Identify which cell holds the provided text, then report its (x, y) central coordinate. 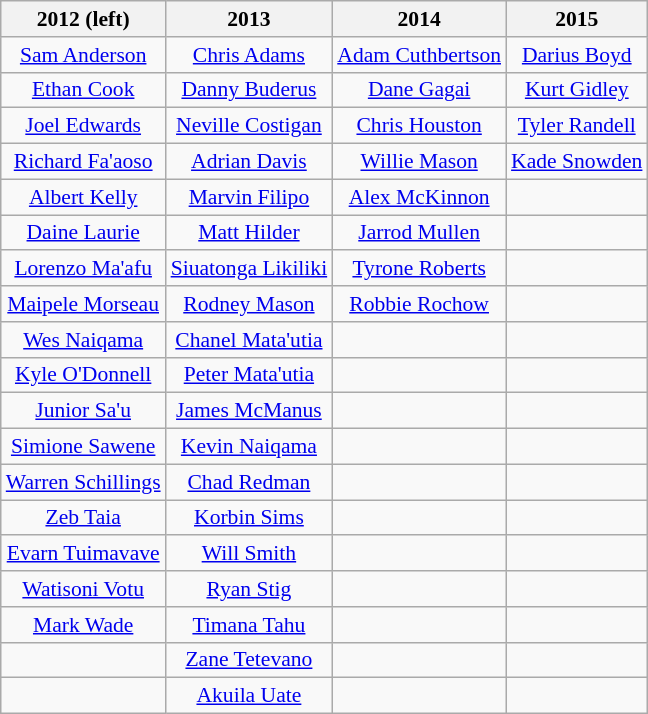
Lorenzo Ma'afu (84, 269)
Kade Snowden (576, 162)
Wes Naiqama (84, 340)
Daine Laurie (84, 233)
Kyle O'Donnell (84, 375)
2013 (250, 19)
Watisoni Votu (84, 589)
Junior Sa'u (84, 411)
Mark Wade (84, 625)
Joel Edwards (84, 126)
Albert Kelly (84, 197)
Timana Tahu (250, 625)
Jarrod Mullen (419, 233)
Siuatonga Likiliki (250, 269)
Maipele Morseau (84, 304)
Akuila Uate (250, 696)
Kurt Gidley (576, 90)
Adam Cuthbertson (419, 55)
Willie Mason (419, 162)
Zane Tetevano (250, 660)
2014 (419, 19)
Warren Schillings (84, 482)
James McManus (250, 411)
2015 (576, 19)
Alex McKinnon (419, 197)
Dane Gagai (419, 90)
Korbin Sims (250, 518)
Chanel Mata'utia (250, 340)
Kevin Naiqama (250, 447)
Rodney Mason (250, 304)
Chris Adams (250, 55)
2012 (left) (84, 19)
Adrian Davis (250, 162)
Sam Anderson (84, 55)
Matt Hilder (250, 233)
Darius Boyd (576, 55)
Simione Sawene (84, 447)
Marvin Filipo (250, 197)
Chris Houston (419, 126)
Danny Buderus (250, 90)
Chad Redman (250, 482)
Evarn Tuimavave (84, 554)
Tyler Randell (576, 126)
Peter Mata'utia (250, 375)
Zeb Taia (84, 518)
Ryan Stig (250, 589)
Tyrone Roberts (419, 269)
Robbie Rochow (419, 304)
Neville Costigan (250, 126)
Ethan Cook (84, 90)
Richard Fa'aoso (84, 162)
Will Smith (250, 554)
